Detect which cell encompasses the target text, then output its (X, Y) center coordinate. 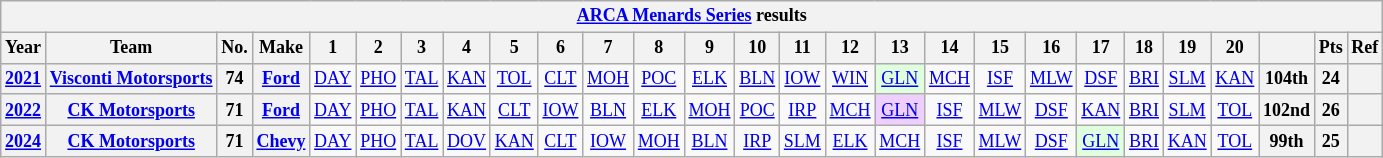
Chevy (281, 140)
ARCA Menards Series results (692, 16)
13 (900, 48)
Visconti Motorsports (130, 78)
8 (658, 48)
2021 (24, 78)
Year (24, 48)
12 (850, 48)
15 (1000, 48)
DOV (467, 140)
17 (1101, 48)
11 (803, 48)
18 (1144, 48)
3 (421, 48)
102nd (1287, 110)
26 (1330, 110)
7 (608, 48)
2022 (24, 110)
25 (1330, 140)
1 (333, 48)
74 (234, 78)
20 (1235, 48)
104th (1287, 78)
19 (1187, 48)
24 (1330, 78)
6 (560, 48)
Make (281, 48)
WIN (850, 78)
14 (950, 48)
Pts (1330, 48)
4 (467, 48)
Ref (1365, 48)
9 (710, 48)
99th (1287, 140)
10 (758, 48)
2 (378, 48)
No. (234, 48)
16 (1052, 48)
5 (514, 48)
Team (130, 48)
2024 (24, 140)
